Pinpoint the cell where the given text exists, returning its [x, y] midpoint coordinate. 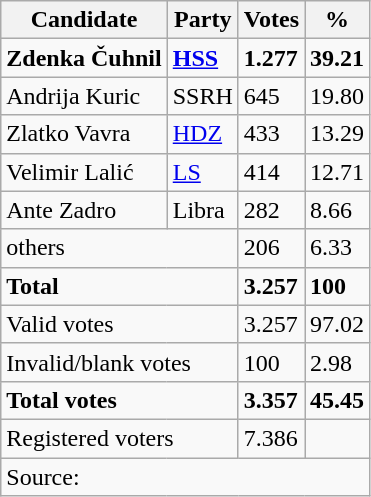
Party [202, 20]
Velimir Lalić [84, 172]
6.33 [338, 248]
HDZ [202, 134]
8.66 [338, 210]
97.02 [338, 324]
645 [271, 96]
Source: [186, 477]
Candidate [84, 20]
2.98 [338, 362]
433 [271, 134]
Total votes [120, 400]
Andrija Kuric [84, 96]
282 [271, 210]
12.71 [338, 172]
414 [271, 172]
LS [202, 172]
206 [271, 248]
Ante Zadro [84, 210]
Valid votes [120, 324]
Votes [271, 20]
3.357 [271, 400]
HSS [202, 58]
Zdenka Čuhnil [84, 58]
SSRH [202, 96]
Zlatko Vavra [84, 134]
Total [120, 286]
Libra [202, 210]
39.21 [338, 58]
Registered voters [120, 438]
others [120, 248]
19.80 [338, 96]
1.277 [271, 58]
13.29 [338, 134]
Invalid/blank votes [120, 362]
% [338, 20]
45.45 [338, 400]
7.386 [271, 438]
